Return the (x, y) coordinate for the center point of the cell that contains the specified text.  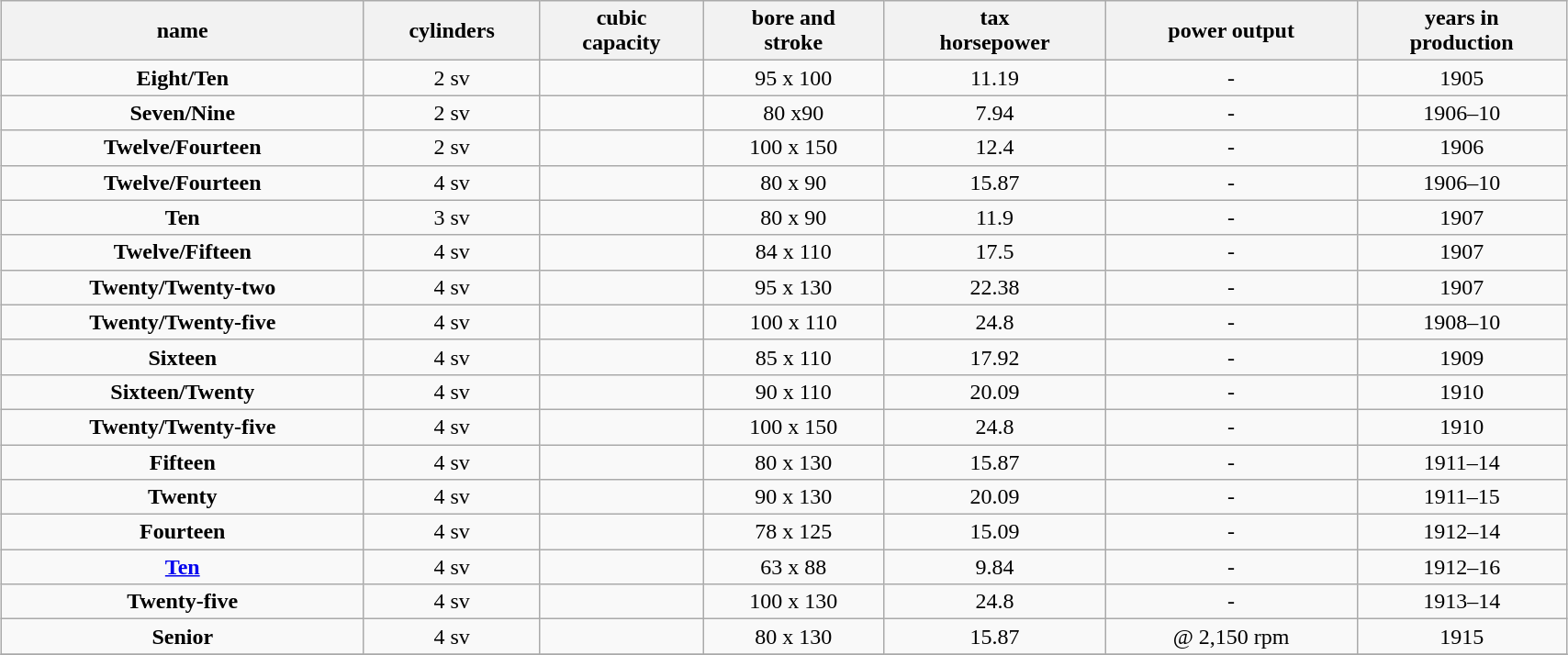
80 x90 (793, 113)
100 x 110 (793, 322)
7.94 (995, 113)
1912–14 (1462, 532)
name (183, 31)
3 sv (452, 217)
Eight/Ten (183, 78)
Twelve/Fifteen (183, 252)
22.38 (995, 287)
11.19 (995, 78)
84 x 110 (793, 252)
12.4 (995, 148)
15.09 (995, 532)
78 x 125 (793, 532)
1908–10 (1462, 322)
95 x 100 (793, 78)
1909 (1462, 357)
Senior (183, 637)
cubiccapacity (621, 31)
95 x 130 (793, 287)
power output (1231, 31)
100 x 130 (793, 602)
1906 (1462, 148)
90 x 110 (793, 392)
11.9 (995, 217)
1913–14 (1462, 602)
@ 2,150 rpm (1231, 637)
taxhorsepower (995, 31)
17.92 (995, 357)
cylinders (452, 31)
years inproduction (1462, 31)
Twenty/Twenty-two (183, 287)
Seven/Nine (183, 113)
17.5 (995, 252)
Sixteen/Twenty (183, 392)
1905 (1462, 78)
1912–16 (1462, 567)
90 x 130 (793, 497)
Sixteen (183, 357)
bore andstroke (793, 31)
Twenty-five (183, 602)
Fourteen (183, 532)
Fifteen (183, 461)
1915 (1462, 637)
1911–15 (1462, 497)
85 x 110 (793, 357)
Twenty (183, 497)
1911–14 (1462, 461)
63 x 88 (793, 567)
9.84 (995, 567)
